Scan for the cell matching the given text and deliver its (X, Y) coordinate at center. 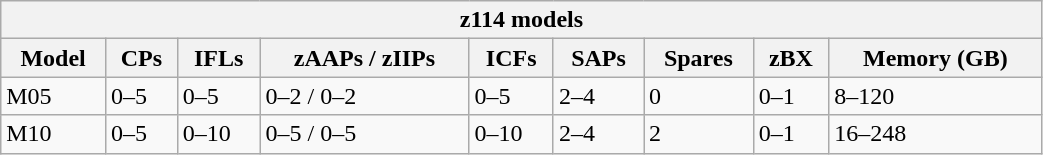
zBX (790, 58)
M10 (54, 134)
Memory (GB) (936, 58)
0–5 / 0–5 (364, 134)
8–120 (936, 96)
CPs (141, 58)
0–2 / 0–2 (364, 96)
Spares (699, 58)
16–248 (936, 134)
z114 models (522, 20)
2 (699, 134)
Model (54, 58)
IFLs (218, 58)
M05 (54, 96)
ICFs (512, 58)
0 (699, 96)
SAPs (598, 58)
zAAPs / zIIPs (364, 58)
